Capture the cell that displays the provided text and extract its [x, y] central coordinate. 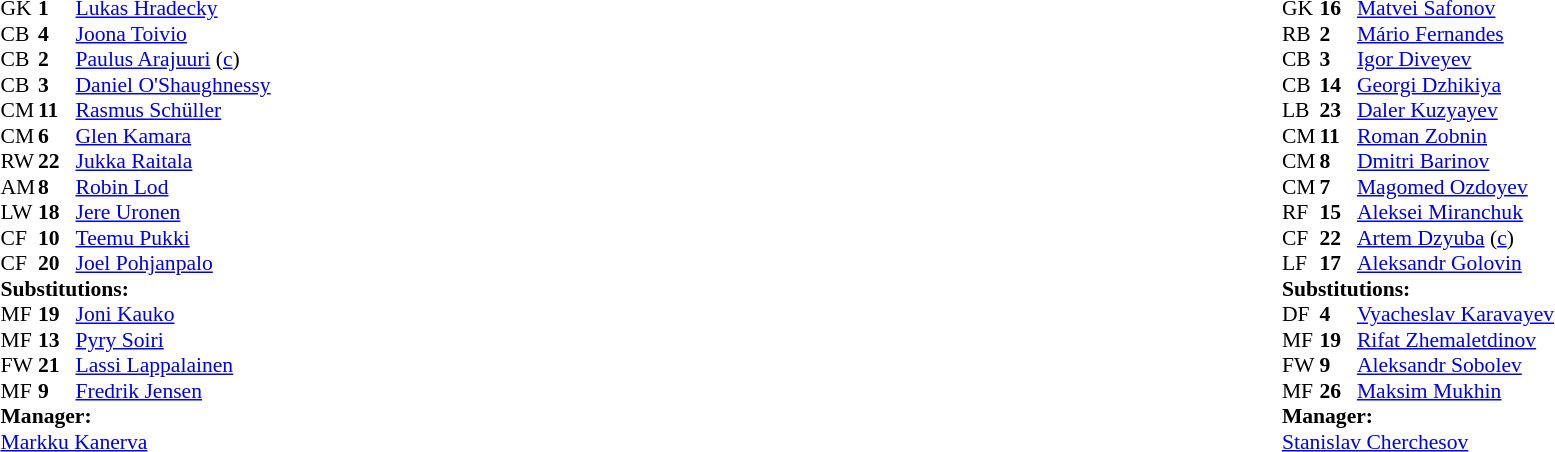
Robin Lod [174, 187]
Artem Dzyuba (c) [1456, 238]
13 [57, 340]
AM [19, 187]
Roman Zobnin [1456, 136]
RB [1301, 34]
Dmitri Barinov [1456, 161]
Teemu Pukki [174, 238]
DF [1301, 315]
Daniel O'Shaughnessy [174, 85]
17 [1338, 263]
Magomed Ozdoyev [1456, 187]
Joni Kauko [174, 315]
23 [1338, 111]
Daler Kuzyayev [1456, 111]
RF [1301, 213]
18 [57, 213]
15 [1338, 213]
Maksim Mukhin [1456, 391]
6 [57, 136]
Lassi Lappalainen [174, 365]
20 [57, 263]
7 [1338, 187]
Fredrik Jensen [174, 391]
Rifat Zhemaletdinov [1456, 340]
Pyry Soiri [174, 340]
26 [1338, 391]
Jukka Raitala [174, 161]
Igor Diveyev [1456, 59]
Georgi Dzhikiya [1456, 85]
LW [19, 213]
Joona Toivio [174, 34]
Paulus Arajuuri (c) [174, 59]
14 [1338, 85]
Joel Pohjanpalo [174, 263]
Jere Uronen [174, 213]
LB [1301, 111]
Mário Fernandes [1456, 34]
RW [19, 161]
LF [1301, 263]
Aleksandr Sobolev [1456, 365]
Aleksandr Golovin [1456, 263]
Glen Kamara [174, 136]
Vyacheslav Karavayev [1456, 315]
21 [57, 365]
10 [57, 238]
Aleksei Miranchuk [1456, 213]
Rasmus Schüller [174, 111]
